Detect which cell encompasses the target text, then output its (X, Y) center coordinate. 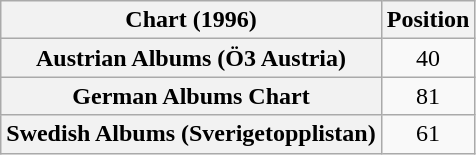
Swedish Albums (Sverigetopplistan) (191, 134)
German Albums Chart (191, 96)
61 (428, 134)
81 (428, 96)
40 (428, 58)
Chart (1996) (191, 20)
Austrian Albums (Ö3 Austria) (191, 58)
Position (428, 20)
